Determine the (x, y) coordinate at the center of the cell enclosing the given text.  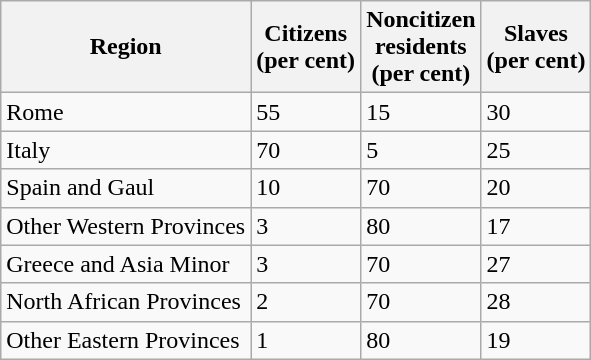
Other Eastern Provinces (126, 340)
Other Western Provinces (126, 226)
17 (536, 226)
55 (306, 112)
27 (536, 264)
5 (421, 150)
1 (306, 340)
19 (536, 340)
Spain and Gaul (126, 188)
30 (536, 112)
15 (421, 112)
Rome (126, 112)
North African Provinces (126, 302)
25 (536, 150)
Greece and Asia Minor (126, 264)
2 (306, 302)
20 (536, 188)
Slaves(per cent) (536, 47)
28 (536, 302)
Italy (126, 150)
Region (126, 47)
Noncitizenresidents(per cent) (421, 47)
Citizens(per cent) (306, 47)
10 (306, 188)
